Pinpoint the cell where the given text exists, returning its [x, y] midpoint coordinate. 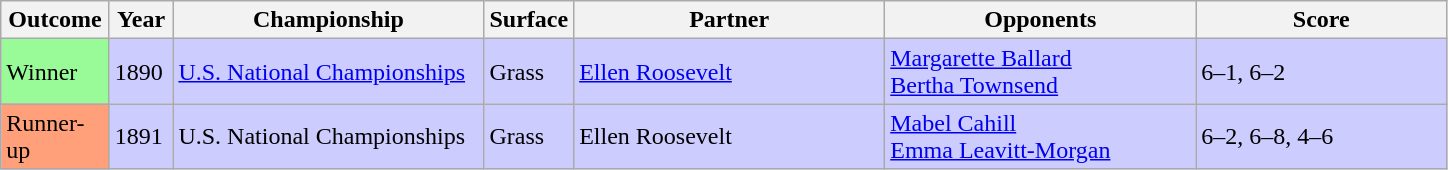
Opponents [1040, 20]
Partner [730, 20]
Year [141, 20]
6–2, 6–8, 4–6 [1322, 136]
Surface [529, 20]
Margarette Ballard Bertha Townsend [1040, 72]
1890 [141, 72]
Winner [56, 72]
6–1, 6–2 [1322, 72]
Mabel Cahill Emma Leavitt-Morgan [1040, 136]
1891 [141, 136]
Outcome [56, 20]
Championship [328, 20]
Runner-up [56, 136]
Score [1322, 20]
